Provide the (X, Y) coordinate of the cell's center where the given text is located.  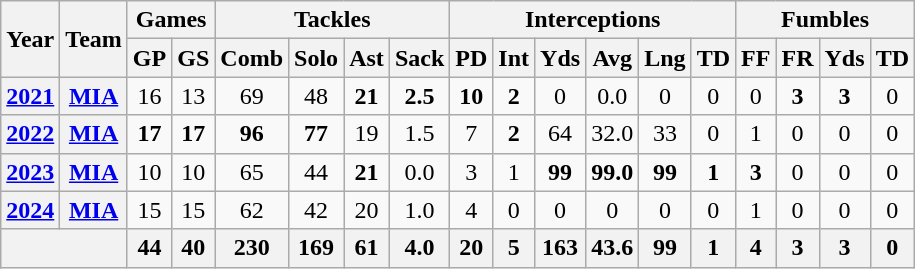
Games (170, 20)
163 (560, 248)
69 (252, 96)
Year (30, 39)
62 (252, 210)
2022 (30, 134)
Fumbles (826, 20)
2.5 (419, 96)
FR (798, 58)
1.5 (419, 134)
96 (252, 134)
2023 (30, 172)
40 (194, 248)
Comb (252, 58)
13 (194, 96)
Sack (419, 58)
Int (514, 58)
77 (316, 134)
230 (252, 248)
5 (514, 248)
19 (367, 134)
33 (665, 134)
1.0 (419, 210)
Ast (367, 58)
GS (194, 58)
99.0 (612, 172)
7 (472, 134)
48 (316, 96)
FF (756, 58)
65 (252, 172)
Interceptions (593, 20)
16 (149, 96)
32.0 (612, 134)
61 (367, 248)
GP (149, 58)
Tackles (332, 20)
43.6 (612, 248)
169 (316, 248)
42 (316, 210)
Avg (612, 58)
2024 (30, 210)
2021 (30, 96)
Team (94, 39)
Lng (665, 58)
4.0 (419, 248)
64 (560, 134)
Solo (316, 58)
PD (472, 58)
